Identify which cell holds the provided text, then report its (X, Y) central coordinate. 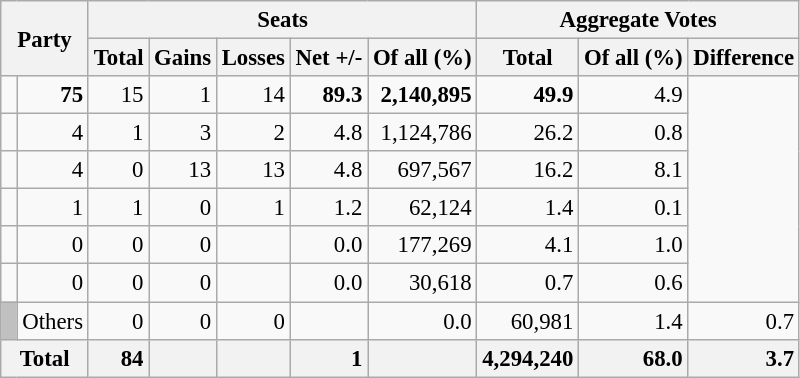
Gains (183, 58)
0.8 (634, 133)
Losses (253, 58)
Others (52, 321)
1.2 (328, 208)
Aggregate Votes (638, 20)
2,140,895 (422, 95)
177,269 (422, 245)
16.2 (528, 170)
14 (253, 95)
Seats (282, 20)
68.0 (634, 358)
0.1 (634, 208)
Difference (744, 58)
1.0 (634, 245)
26.2 (528, 133)
8.1 (634, 170)
84 (118, 358)
89.3 (328, 95)
2 (253, 133)
62,124 (422, 208)
4.1 (528, 245)
30,618 (422, 283)
60,981 (528, 321)
3.7 (744, 358)
49.9 (528, 95)
15 (118, 95)
0.6 (634, 283)
75 (52, 95)
697,567 (422, 170)
3 (183, 133)
4,294,240 (528, 358)
Net +/- (328, 58)
Party (45, 38)
1,124,786 (422, 133)
4.9 (634, 95)
